Determine the [x, y] coordinate at the center of the cell enclosing the given text.  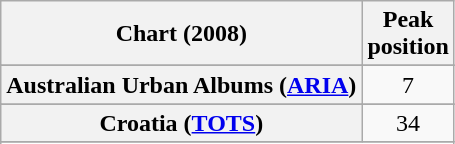
34 [408, 123]
Chart (2008) [182, 34]
7 [408, 85]
Peakposition [408, 34]
Australian Urban Albums (ARIA) [182, 85]
Croatia (TOTS) [182, 123]
